Determine the (X, Y) coordinate at the center of the cell enclosing the given text.  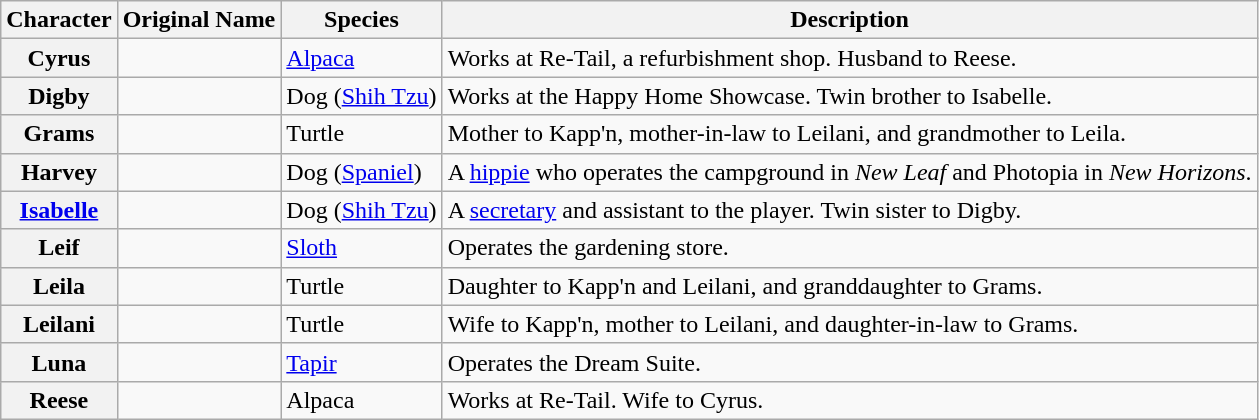
Character (59, 20)
Description (850, 20)
Operates the Dream Suite. (850, 362)
Daughter to Kapp'n and Leilani, and granddaughter to Grams. (850, 286)
Isabelle (59, 210)
Mother to Kapp'n, mother-in-law to Leilani, and grandmother to Leila. (850, 134)
Works at Re-Tail, a refurbishment shop. Husband to Reese. (850, 58)
Works at the Happy Home Showcase. Twin brother to Isabelle. (850, 96)
Leila (59, 286)
A hippie who operates the campground in New Leaf and Photopia in New Horizons. (850, 172)
Grams (59, 134)
Reese (59, 400)
Luna (59, 362)
Digby (59, 96)
Cyrus (59, 58)
Harvey (59, 172)
Leif (59, 248)
A secretary and assistant to the player. Twin sister to Digby. (850, 210)
Original Name (199, 20)
Operates the gardening store. (850, 248)
Leilani (59, 324)
Species (362, 20)
Wife to Kapp'n, mother to Leilani, and daughter-in-law to Grams. (850, 324)
Dog (Spaniel) (362, 172)
Tapir (362, 362)
Works at Re-Tail. Wife to Cyrus. (850, 400)
Sloth (362, 248)
